Provide the (x, y) coordinate of the cell's center where the given text is located.  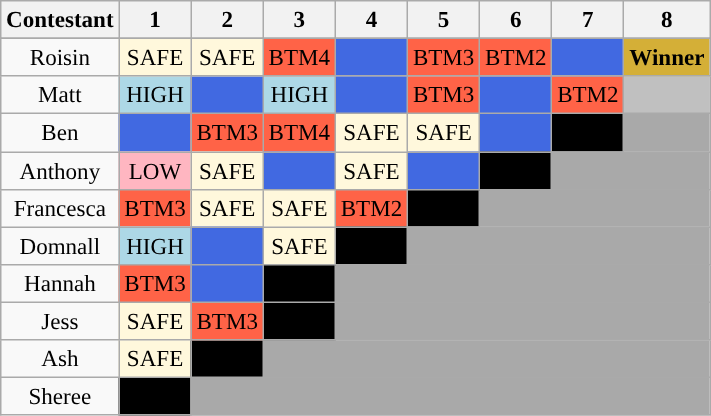
Jess (60, 322)
LOW (155, 171)
8 (667, 20)
Hannah (60, 284)
Ash (60, 359)
5 (444, 20)
2 (227, 20)
Anthony (60, 171)
1 (155, 20)
4 (371, 20)
Contestant (60, 20)
Francesca (60, 209)
Ben (60, 133)
3 (299, 20)
Matt (60, 95)
Domnall (60, 246)
Winner (667, 58)
Sheree (60, 397)
Roisin (60, 58)
7 (588, 20)
6 (516, 20)
